Return the (X, Y) coordinate for the center point of the cell that contains the specified text.  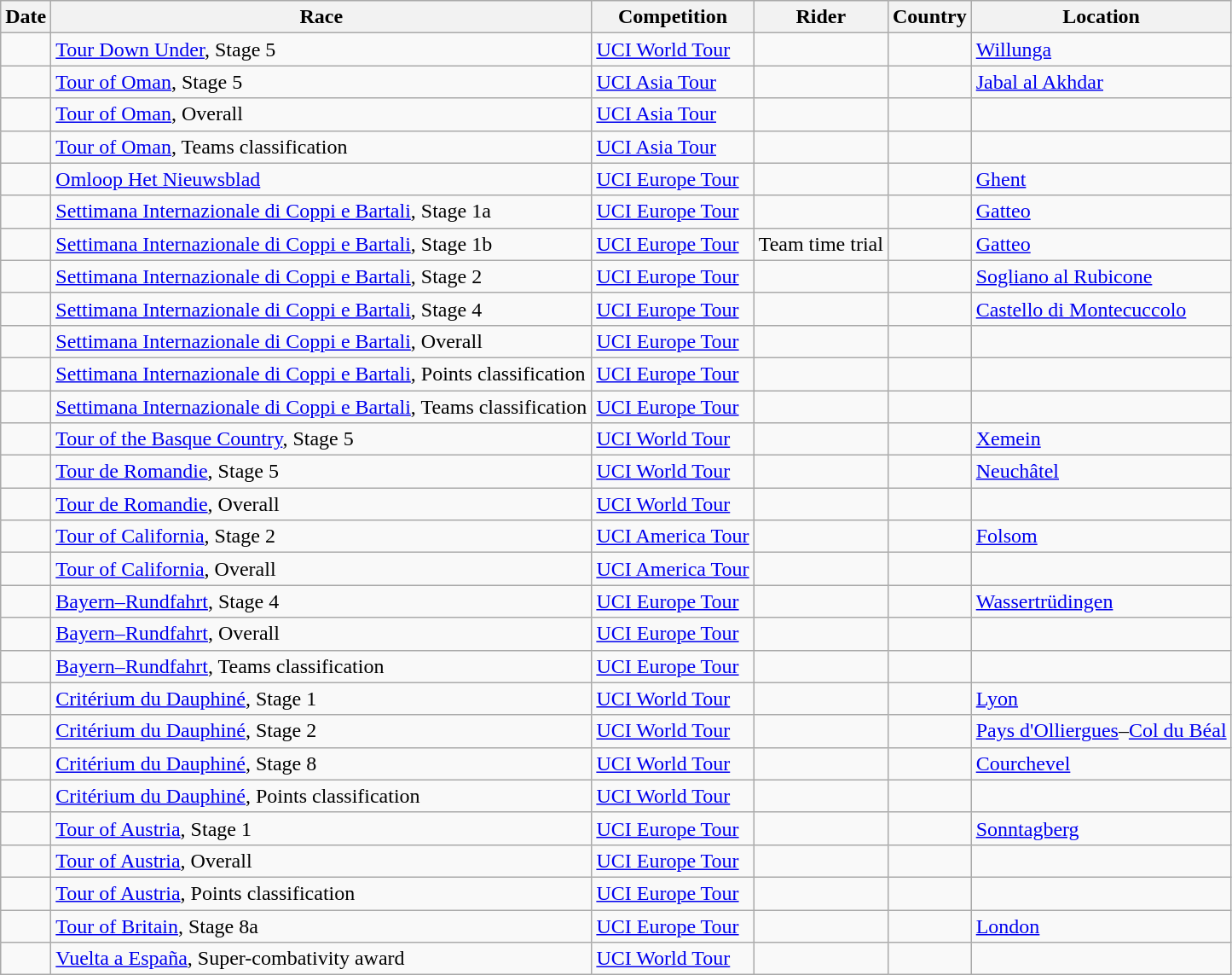
Tour of the Basque Country, Stage 5 (321, 439)
Team time trial (820, 244)
Tour de Romandie, Stage 5 (321, 472)
Xemein (1102, 439)
Willunga (1102, 49)
Critérium du Dauphiné, Stage 8 (321, 763)
Tour of Britain, Stage 8a (321, 926)
Tour of Oman, Teams classification (321, 147)
Tour of Austria, Overall (321, 861)
Tour of California, Overall (321, 569)
Settimana Internazionale di Coppi e Bartali, Stage 1a (321, 212)
Location (1102, 17)
Critérium du Dauphiné, Stage 1 (321, 699)
Tour of Oman, Stage 5 (321, 82)
Bayern–Rundfahrt, Stage 4 (321, 601)
Ghent (1102, 179)
Critérium du Dauphiné, Stage 2 (321, 731)
Competition (673, 17)
Race (321, 17)
Courchevel (1102, 763)
Settimana Internazionale di Coppi e Bartali, Stage 4 (321, 309)
Settimana Internazionale di Coppi e Bartali, Stage 1b (321, 244)
Wassertrüdingen (1102, 601)
Sonntagberg (1102, 828)
Tour de Romandie, Overall (321, 504)
Bayern–Rundfahrt, Overall (321, 634)
Tour of Oman, Overall (321, 114)
Pays d'Olliergues–Col du Béal (1102, 731)
Settimana Internazionale di Coppi e Bartali, Points classification (321, 374)
Country (929, 17)
Jabal al Akhdar (1102, 82)
Omloop Het Nieuwsblad (321, 179)
Tour of Austria, Stage 1 (321, 828)
Sogliano al Rubicone (1102, 276)
Castello di Montecuccolo (1102, 309)
London (1102, 926)
Settimana Internazionale di Coppi e Bartali, Overall (321, 341)
Critérium du Dauphiné, Points classification (321, 796)
Tour Down Under, Stage 5 (321, 49)
Lyon (1102, 699)
Tour of California, Stage 2 (321, 537)
Bayern–Rundfahrt, Teams classification (321, 666)
Date (26, 17)
Vuelta a España, Super-combativity award (321, 959)
Rider (820, 17)
Tour of Austria, Points classification (321, 893)
Folsom (1102, 537)
Settimana Internazionale di Coppi e Bartali, Stage 2 (321, 276)
Settimana Internazionale di Coppi e Bartali, Teams classification (321, 407)
Neuchâtel (1102, 472)
